For the text-containing cell, return its midpoint in (x, y) coordinate format. 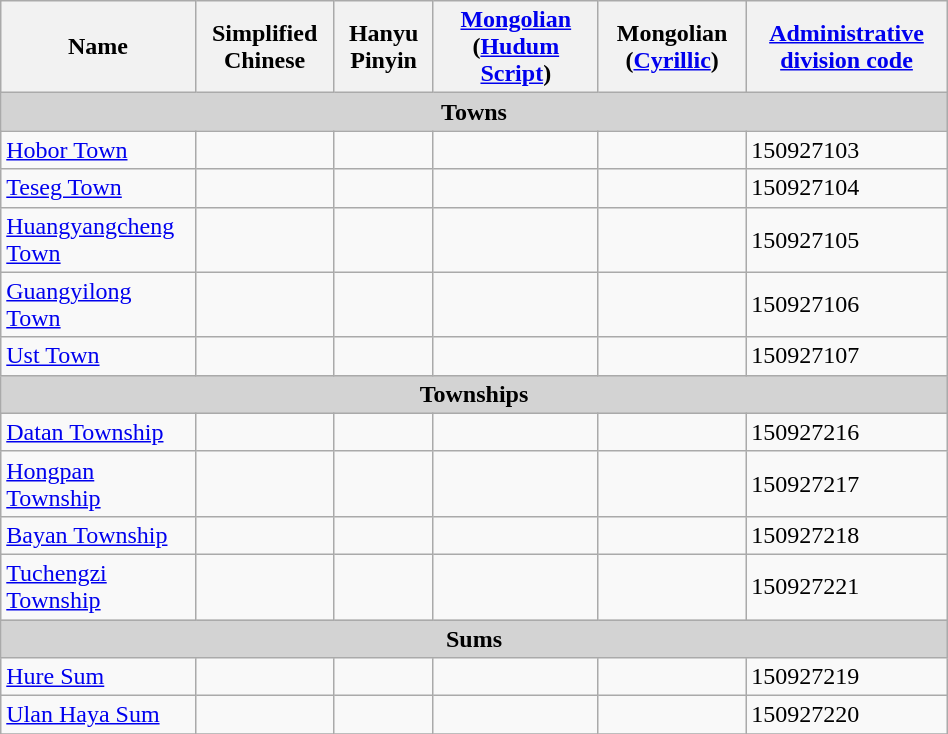
Hanyu Pinyin (384, 47)
Sums (474, 639)
150927106 (846, 304)
Simplified Chinese (264, 47)
150927219 (846, 677)
Datan Township (98, 432)
150927220 (846, 715)
Administrative division code (846, 47)
150927218 (846, 535)
150927103 (846, 150)
150927105 (846, 240)
150927107 (846, 356)
Tuchengzi Township (98, 586)
Mongolian (Cyrillic) (672, 47)
Ust Town (98, 356)
150927104 (846, 188)
Hobor Town (98, 150)
Hure Sum (98, 677)
Guangyilong Town (98, 304)
150927216 (846, 432)
Huangyangcheng Town (98, 240)
150927221 (846, 586)
Mongolian (Hudum Script) (516, 47)
Ulan Haya Sum (98, 715)
Towns (474, 112)
Bayan Township (98, 535)
150927217 (846, 484)
Townships (474, 394)
Name (98, 47)
Hongpan Township (98, 484)
Teseg Town (98, 188)
